Extract the (x, y) coordinate from the center of the cell holding the provided text.  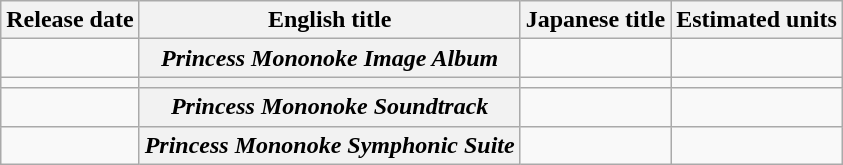
Princess Mononoke Symphonic Suite (330, 145)
Princess Mononoke Soundtrack (330, 107)
Release date (70, 20)
English title (330, 20)
Princess Mononoke Image Album (330, 58)
Estimated units (757, 20)
Japanese title (595, 20)
